From the cell containing the given text, extract its center point as (X, Y) coordinate. 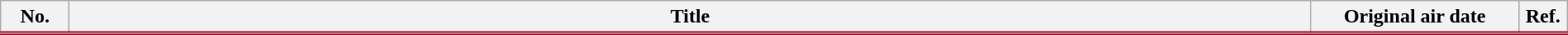
Original air date (1414, 17)
Ref. (1543, 17)
No. (35, 17)
Title (690, 17)
